Return [x, y] of the center of cell containing provided text 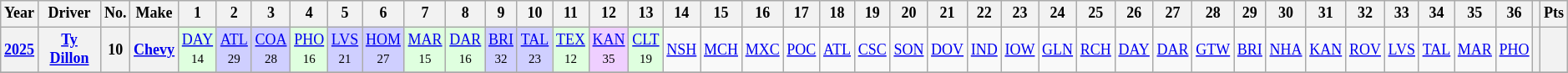
6 [384, 13]
BRI [1251, 50]
DAY14 [197, 50]
CLT19 [646, 50]
KAN [1326, 50]
IND [984, 50]
TEX12 [571, 50]
32 [1366, 13]
18 [837, 13]
HOM27 [384, 50]
12 [609, 13]
MAR [1475, 50]
36 [1515, 13]
19 [872, 13]
2 [234, 13]
Pts [1555, 13]
MCH [721, 50]
ATL29 [234, 50]
5 [346, 13]
11 [571, 13]
ROV [1366, 50]
DOV [948, 50]
PHO [1515, 50]
SON [908, 50]
2025 [20, 50]
LVS [1401, 50]
MAR15 [425, 50]
29 [1251, 13]
LVS21 [346, 50]
7 [425, 13]
8 [466, 13]
27 [1172, 13]
No. [115, 13]
13 [646, 13]
35 [1475, 13]
DAR16 [466, 50]
33 [1401, 13]
31 [1326, 13]
COA 28 [271, 50]
KAN35 [609, 50]
GTW [1213, 50]
4 [309, 13]
23 [1020, 13]
Chevy [154, 50]
TAL [1436, 50]
POC [802, 50]
RCH [1095, 50]
17 [802, 13]
22 [984, 13]
Year [20, 13]
28 [1213, 13]
NSH [681, 50]
BRI32 [501, 50]
16 [762, 13]
IOW [1020, 50]
26 [1134, 13]
PHO16 [309, 50]
3 [271, 13]
20 [908, 13]
30 [1286, 13]
MXC [762, 50]
15 [721, 13]
GLN [1058, 50]
DAY [1134, 50]
Driver [68, 13]
TAL23 [534, 50]
14 [681, 13]
DAR [1172, 50]
9 [501, 13]
24 [1058, 13]
25 [1095, 13]
CSC [872, 50]
Make [154, 13]
Ty Dillon [68, 50]
NHA [1286, 50]
21 [948, 13]
34 [1436, 13]
ATL [837, 50]
1 [197, 13]
